Determine the [x, y] coordinate at the center of the cell enclosing the given text.  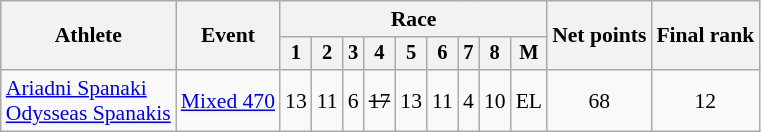
10 [495, 100]
7 [468, 54]
Event [228, 36]
5 [411, 54]
17 [380, 100]
68 [599, 100]
Ariadni SpanakiOdysseas Spanakis [88, 100]
Final rank [705, 36]
Race [414, 19]
12 [705, 100]
1 [296, 54]
Athlete [88, 36]
EL [530, 100]
8 [495, 54]
3 [354, 54]
M [530, 54]
Mixed 470 [228, 100]
2 [328, 54]
Net points [599, 36]
